From the cell containing the given text, extract its center point as [x, y] coordinate. 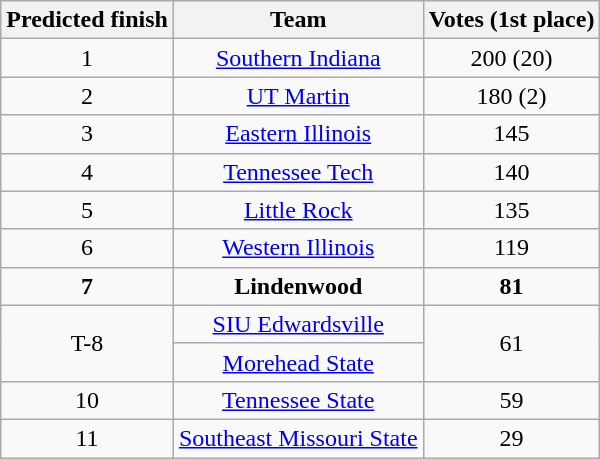
200 (20) [512, 58]
5 [88, 210]
Tennessee State [298, 400]
61 [512, 343]
UT Martin [298, 96]
Southeast Missouri State [298, 438]
Eastern Illinois [298, 134]
Tennessee Tech [298, 172]
2 [88, 96]
140 [512, 172]
10 [88, 400]
Votes (1st place) [512, 20]
180 (2) [512, 96]
145 [512, 134]
119 [512, 248]
7 [88, 286]
Team [298, 20]
6 [88, 248]
T-8 [88, 343]
Lindenwood [298, 286]
Little Rock [298, 210]
Western Illinois [298, 248]
Predicted finish [88, 20]
135 [512, 210]
Southern Indiana [298, 58]
11 [88, 438]
59 [512, 400]
3 [88, 134]
4 [88, 172]
1 [88, 58]
81 [512, 286]
29 [512, 438]
Morehead State [298, 362]
SIU Edwardsville [298, 324]
